From the cell containing the given text, extract its center point as [X, Y] coordinate. 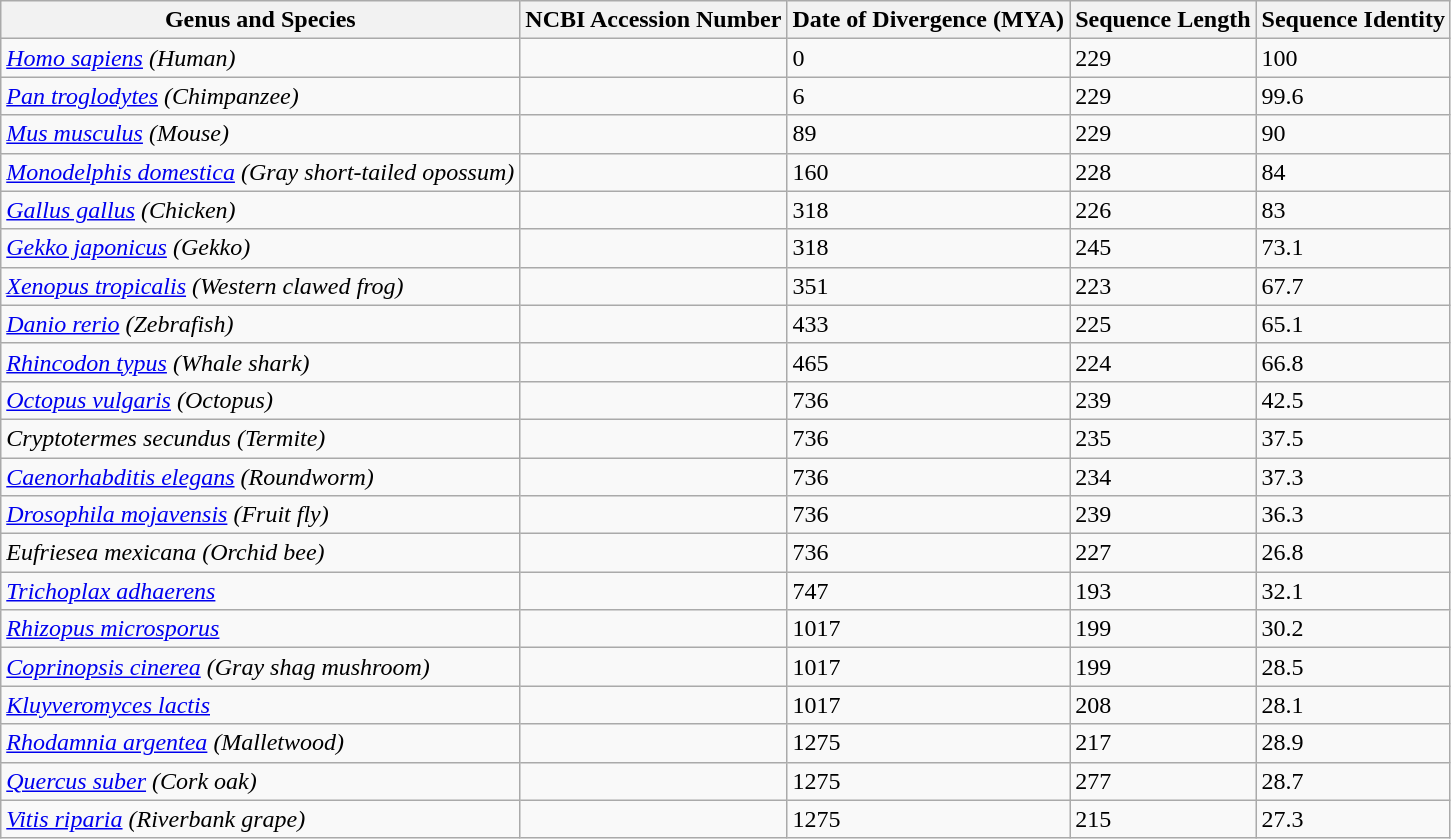
32.1 [1353, 591]
193 [1163, 591]
Eufriesea mexicana (Orchid bee) [260, 553]
215 [1163, 819]
37.5 [1353, 438]
Caenorhabditis elegans (Roundworm) [260, 477]
Cryptotermes secundus (Termite) [260, 438]
217 [1163, 743]
245 [1163, 248]
Trichoplax adhaerens [260, 591]
225 [1163, 324]
224 [1163, 362]
Xenopus tropicalis (Western clawed frog) [260, 286]
235 [1163, 438]
6 [928, 96]
465 [928, 362]
28.5 [1353, 667]
Kluyveromyces lactis [260, 705]
27.3 [1353, 819]
223 [1163, 286]
30.2 [1353, 629]
Vitis riparia (Riverbank grape) [260, 819]
Gekko japonicus (Gekko) [260, 248]
28.7 [1353, 781]
Rhodamnia argentea (Malletwood) [260, 743]
NCBI Accession Number [654, 20]
Rhincodon typus (Whale shark) [260, 362]
90 [1353, 134]
Sequence Identity [1353, 20]
Sequence Length [1163, 20]
65.1 [1353, 324]
Pan troglodytes (Chimpanzee) [260, 96]
Coprinopsis cinerea (Gray shag mushroom) [260, 667]
277 [1163, 781]
234 [1163, 477]
73.1 [1353, 248]
83 [1353, 210]
Rhizopus microsporus [260, 629]
433 [928, 324]
42.5 [1353, 400]
Date of Divergence (MYA) [928, 20]
747 [928, 591]
Gallus gallus (Chicken) [260, 210]
28.1 [1353, 705]
351 [928, 286]
89 [928, 134]
100 [1353, 58]
Octopus vulgaris (Octopus) [260, 400]
66.8 [1353, 362]
26.8 [1353, 553]
28.9 [1353, 743]
Genus and Species [260, 20]
Homo sapiens (Human) [260, 58]
Drosophila mojavensis (Fruit fly) [260, 515]
Quercus suber (Cork oak) [260, 781]
Monodelphis domestica (Gray short-tailed opossum) [260, 172]
99.6 [1353, 96]
36.3 [1353, 515]
37.3 [1353, 477]
160 [928, 172]
Danio rerio (Zebrafish) [260, 324]
226 [1163, 210]
84 [1353, 172]
67.7 [1353, 286]
228 [1163, 172]
208 [1163, 705]
Mus musculus (Mouse) [260, 134]
227 [1163, 553]
0 [928, 58]
